Capture the cell that displays the provided text and extract its (X, Y) central coordinate. 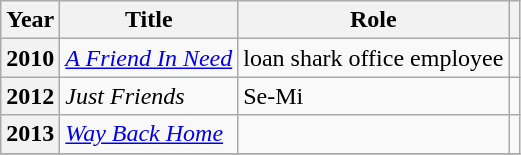
Role (374, 20)
Year (30, 20)
A Friend In Need (149, 58)
loan shark office employee (374, 58)
Just Friends (149, 96)
Se-Mi (374, 96)
Way Back Home (149, 134)
2010 (30, 58)
2013 (30, 134)
2012 (30, 96)
Title (149, 20)
